For the text-containing cell, return its midpoint in [X, Y] coordinate format. 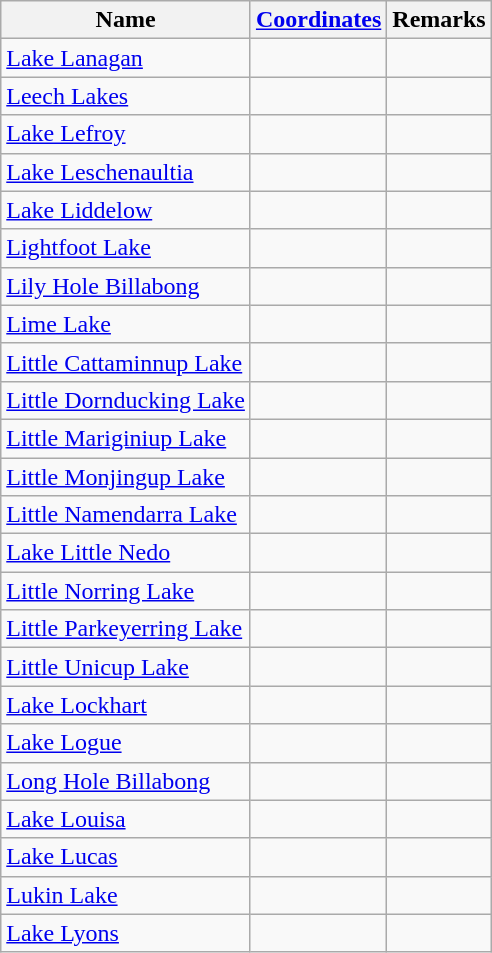
Lake Lefroy [126, 134]
Lake Leschenaultia [126, 172]
Lukin Lake [126, 895]
Little Unicup Lake [126, 667]
Name [126, 20]
Lake Lanagan [126, 58]
Little Parkeyerring Lake [126, 629]
Lake Logue [126, 743]
Lake Lyons [126, 933]
Little Mariginiup Lake [126, 438]
Lime Lake [126, 324]
Leech Lakes [126, 96]
Remarks [439, 20]
Lightfoot Lake [126, 248]
Little Namendarra Lake [126, 515]
Little Cattaminnup Lake [126, 362]
Long Hole Billabong [126, 781]
Lake Lockhart [126, 705]
Coordinates [318, 20]
Lake Little Nedo [126, 553]
Lake Lucas [126, 857]
Lake Louisa [126, 819]
Lake Liddelow [126, 210]
Little Norring Lake [126, 591]
Little Dornducking Lake [126, 400]
Little Monjingup Lake [126, 477]
Lily Hole Billabong [126, 286]
